Return the (x, y) coordinate for the center point of the cell that contains the specified text.  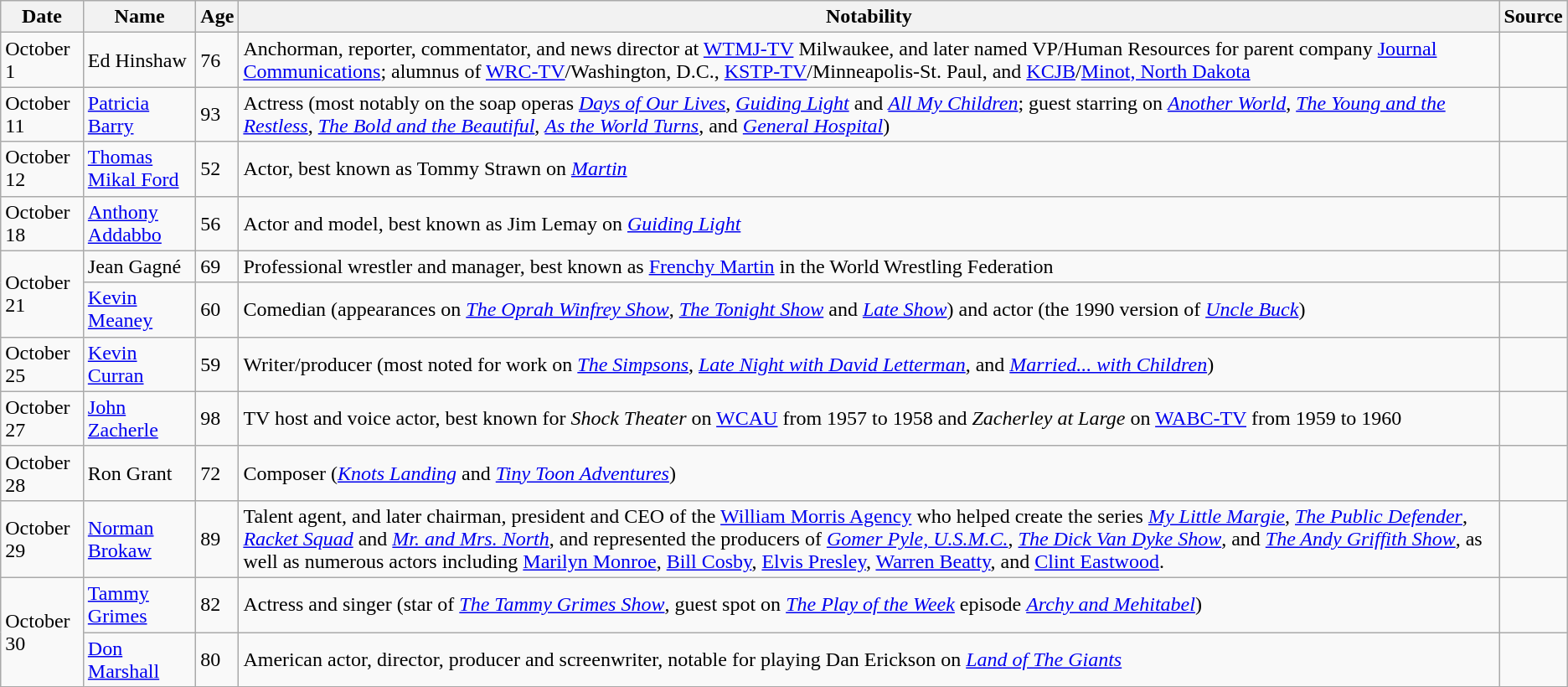
Date (42, 17)
October 28 (42, 473)
Kevin Curran (139, 364)
October 12 (42, 169)
Norman Brokaw (139, 539)
October 27 (42, 419)
72 (218, 473)
60 (218, 310)
Actor, best known as Tommy Strawn on Martin (869, 169)
Anthony Addabbo (139, 223)
October 29 (42, 539)
93 (218, 114)
Comedian (appearances on The Oprah Winfrey Show, The Tonight Show and Late Show) and actor (the 1990 version of Uncle Buck) (869, 310)
October 11 (42, 114)
Professional wrestler and manager, best known as Frenchy Martin in the World Wrestling Federation (869, 266)
Ron Grant (139, 473)
80 (218, 659)
Writer/producer (most noted for work on The Simpsons, Late Night with David Letterman, and Married... with Children) (869, 364)
Composer (Knots Landing and Tiny Toon Adventures) (869, 473)
Ed Hinshaw (139, 60)
Don Marshall (139, 659)
Thomas Mikal Ford (139, 169)
Actress and singer (star of The Tammy Grimes Show, guest spot on The Play of the Week episode Archy and Mehitabel) (869, 605)
82 (218, 605)
52 (218, 169)
October 18 (42, 223)
Actor and model, best known as Jim Lemay on Guiding Light (869, 223)
Tammy Grimes (139, 605)
59 (218, 364)
TV host and voice actor, best known for Shock Theater on WCAU from 1957 to 1958 and Zacherley at Large on WABC-TV from 1959 to 1960 (869, 419)
89 (218, 539)
October 21 (42, 293)
76 (218, 60)
98 (218, 419)
Kevin Meaney (139, 310)
Source (1533, 17)
56 (218, 223)
John Zacherle (139, 419)
October 25 (42, 364)
Patricia Barry (139, 114)
Jean Gagné (139, 266)
Name (139, 17)
69 (218, 266)
American actor, director, producer and screenwriter, notable for playing Dan Erickson on Land of The Giants (869, 659)
Age (218, 17)
Notability (869, 17)
October 1 (42, 60)
October 30 (42, 632)
